Determine the [x, y] coordinate at the center of the cell enclosing the given text.  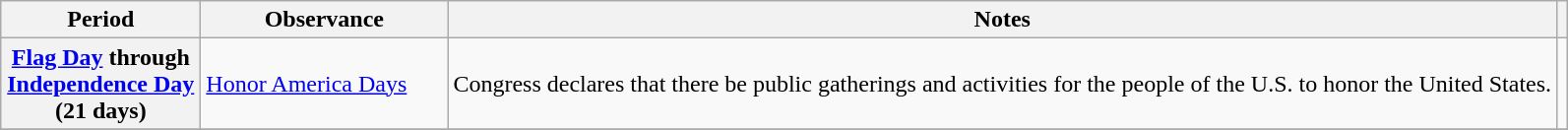
Flag Day throughIndependence Day(21 days) [100, 84]
Period [100, 20]
Notes [1002, 20]
Honor America Days [325, 84]
Congress declares that there be public gatherings and activities for the people of the U.S. to honor the United States. [1002, 84]
Observance [325, 20]
